Identify which cell holds the provided text, then report its [X, Y] central coordinate. 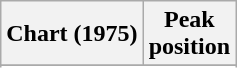
Peakposition [189, 34]
Chart (1975) [72, 34]
